Locate the cell with the specified text and output its [x, y] center coordinate. 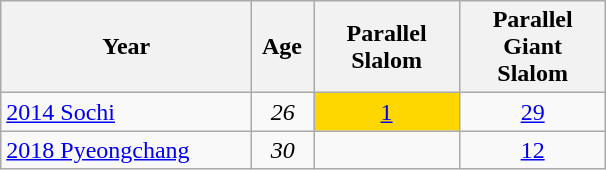
1 [387, 112]
2018 Pyeongchang [126, 150]
2014 Sochi [126, 112]
Parallel Slalom [387, 47]
Year [126, 47]
29 [533, 112]
26 [283, 112]
Age [283, 47]
ParallelGiant Slalom [533, 47]
30 [283, 150]
12 [533, 150]
